Scan for the cell matching the given text and deliver its [X, Y] coordinate at center. 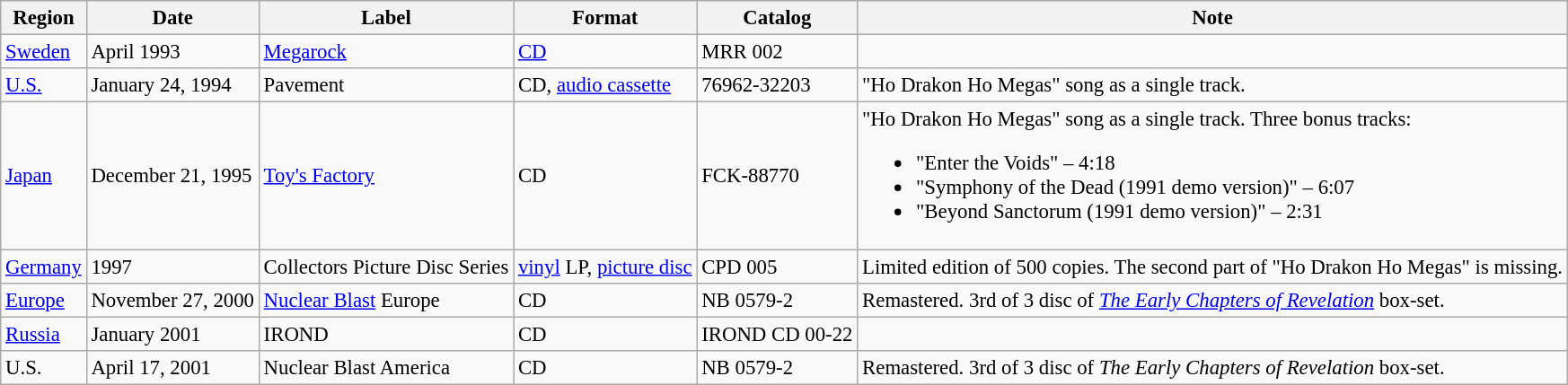
Megarock [386, 52]
Germany [43, 267]
November 27, 2000 [172, 300]
April 1993 [172, 52]
vinyl LP, picture disc [605, 267]
Collectors Picture Disc Series [386, 267]
IROND [386, 334]
Russia [43, 334]
Pavement [386, 85]
Nuclear Blast America [386, 368]
76962-32203 [778, 85]
Catalog [778, 18]
January 2001 [172, 334]
CPD 005 [778, 267]
Label [386, 18]
Sweden [43, 52]
Format [605, 18]
Limited edition of 500 copies. The second part of "Ho Drakon Ho Megas" is missing. [1212, 267]
1997 [172, 267]
Region [43, 18]
December 21, 1995 [172, 176]
Note [1212, 18]
Date [172, 18]
FCK-88770 [778, 176]
January 24, 1994 [172, 85]
Toy's Factory [386, 176]
IROND CD 00-22 [778, 334]
CD, audio cassette [605, 85]
Europe [43, 300]
Nuclear Blast Europe [386, 300]
April 17, 2001 [172, 368]
Japan [43, 176]
"Ho Drakon Ho Megas" song as a single track. [1212, 85]
MRR 002 [778, 52]
